Output the [x, y] coordinate of the center of the cell containing the given text.  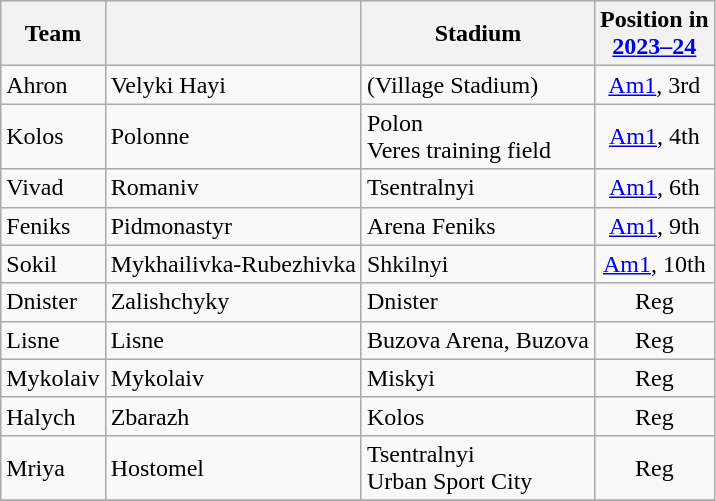
Stadium [478, 34]
Ahron [53, 85]
Mriya [53, 468]
Am1, 6th [654, 188]
Am1, 9th [654, 226]
Polonne [233, 136]
Romaniv [233, 188]
Team [53, 34]
Miskyi [478, 378]
PolonVeres training field [478, 136]
Sokil [53, 264]
Position in2023–24 [654, 34]
(Village Stadium) [478, 85]
Vivad [53, 188]
TsentralnyiUrban Sport City [478, 468]
Zbarazh [233, 416]
Am1, 4th [654, 136]
Halych [53, 416]
Feniks [53, 226]
Shkilnyi [478, 264]
Zalishchyky [233, 302]
Arena Feniks [478, 226]
Hostomel [233, 468]
Pidmonastyr [233, 226]
Buzova Arena, Buzova [478, 340]
Am1, 3rd [654, 85]
Am1, 10th [654, 264]
Velyki Hayi [233, 85]
Tsentralnyi [478, 188]
Mykhailivka-Rubezhivka [233, 264]
